Return (x, y) of the center of cell containing provided text 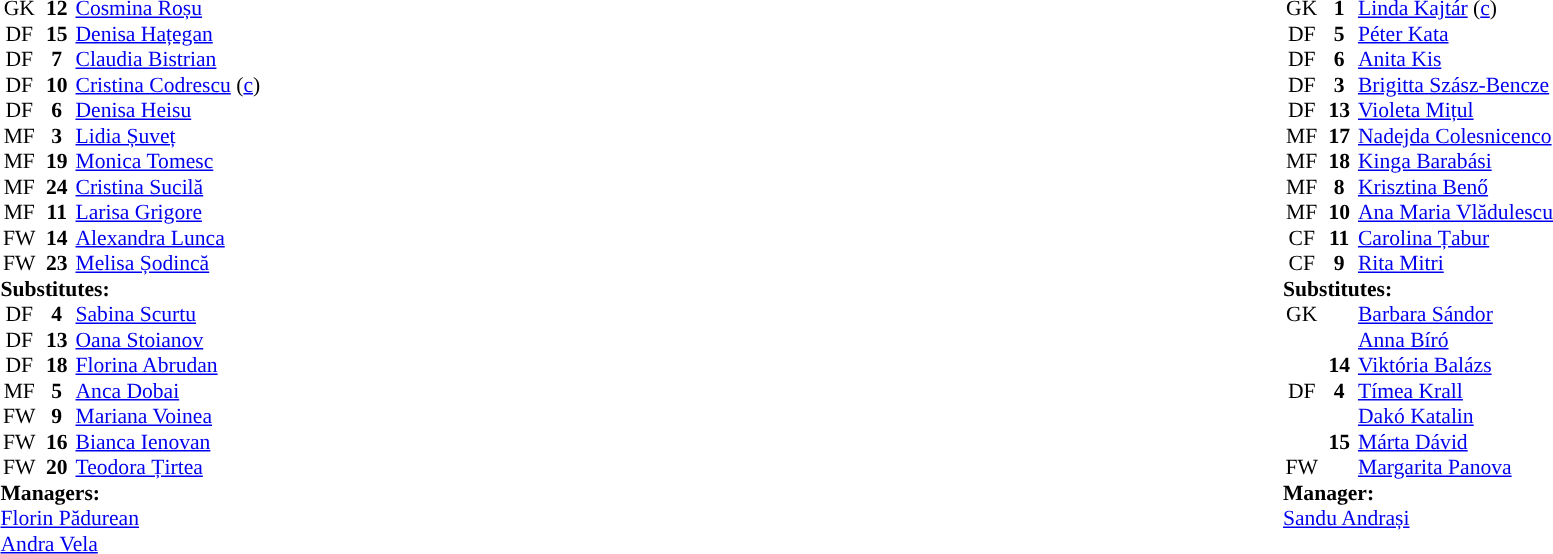
Péter Kata (1456, 34)
Managers: (130, 493)
Viktória Balázs (1456, 365)
Márta Dávid (1456, 442)
Carolina Țabur (1456, 238)
8 (1339, 187)
Larisa Grigore (168, 213)
Cristina Codrescu (c) (168, 85)
20 (57, 467)
17 (1339, 136)
Lidia Șuveț (168, 136)
Sandu Andrași (1418, 519)
Brigitta Szász-Bencze (1456, 85)
Margarita Panova (1456, 467)
Sabina Scurtu (168, 315)
7 (57, 59)
Monica Tomesc (168, 161)
Claudia Bistrian (168, 59)
Bianca Ienovan (168, 442)
Nadejda Colesnicenco (1456, 136)
Alexandra Lunca (168, 238)
19 (57, 161)
Violeta Mițul (1456, 111)
Kinga Barabási (1456, 161)
Teodora Țirtea (168, 467)
Oana Stoianov (168, 340)
16 (57, 442)
GK (1302, 315)
23 (57, 263)
Anna Bíró (1456, 340)
24 (57, 187)
Melisa Șodincă (168, 263)
Anca Dobai (168, 391)
Anita Kis (1456, 59)
Mariana Voinea (168, 417)
Rita Mitri (1456, 263)
Krisztina Benő (1456, 187)
Manager: (1418, 493)
Ana Maria Vlădulescu (1456, 213)
Florina Abrudan (168, 365)
Tímea Krall (1456, 391)
Dakó Katalin (1456, 417)
Cristina Sucilă (168, 187)
Barbara Sándor (1456, 315)
Denisa Hațegan (168, 34)
Denisa Heisu (168, 111)
